For the text-containing cell, return its midpoint in [X, Y] coordinate format. 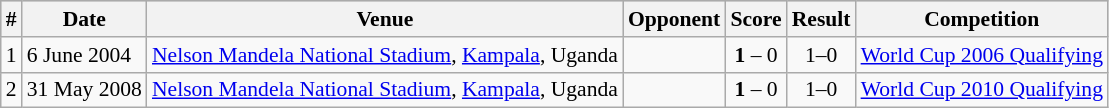
Result [822, 19]
Competition [982, 19]
Venue [385, 19]
Date [84, 19]
Score [756, 19]
1 [12, 55]
31 May 2008 [84, 90]
World Cup 2010 Qualifying [982, 90]
# [12, 19]
Opponent [674, 19]
2 [12, 90]
World Cup 2006 Qualifying [982, 55]
6 June 2004 [84, 55]
